Capture the cell that displays the provided text and extract its [x, y] central coordinate. 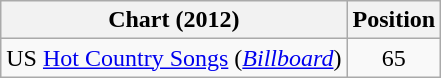
Position [394, 20]
Chart (2012) [174, 20]
65 [394, 58]
US Hot Country Songs (Billboard) [174, 58]
